Locate the cell with the specified text and output its [x, y] center coordinate. 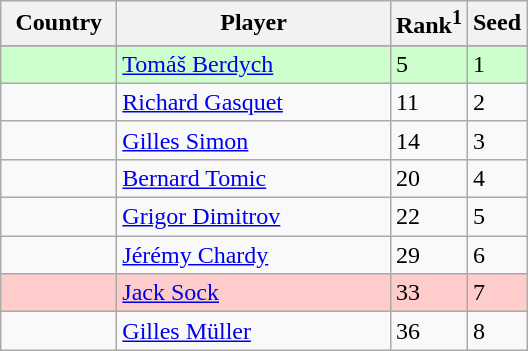
Tomáš Berdych [254, 64]
Seed [496, 24]
3 [496, 140]
Country [59, 24]
Player [254, 24]
Jérémy Chardy [254, 255]
7 [496, 293]
14 [428, 140]
22 [428, 217]
2 [496, 102]
Richard Gasquet [254, 102]
11 [428, 102]
33 [428, 293]
1 [496, 64]
4 [496, 178]
Rank1 [428, 24]
6 [496, 255]
Gilles Müller [254, 331]
8 [496, 331]
Bernard Tomic [254, 178]
Grigor Dimitrov [254, 217]
20 [428, 178]
36 [428, 331]
Jack Sock [254, 293]
29 [428, 255]
Gilles Simon [254, 140]
